Find where the given text appears and provide that cell's center as (X, Y) coordinate. 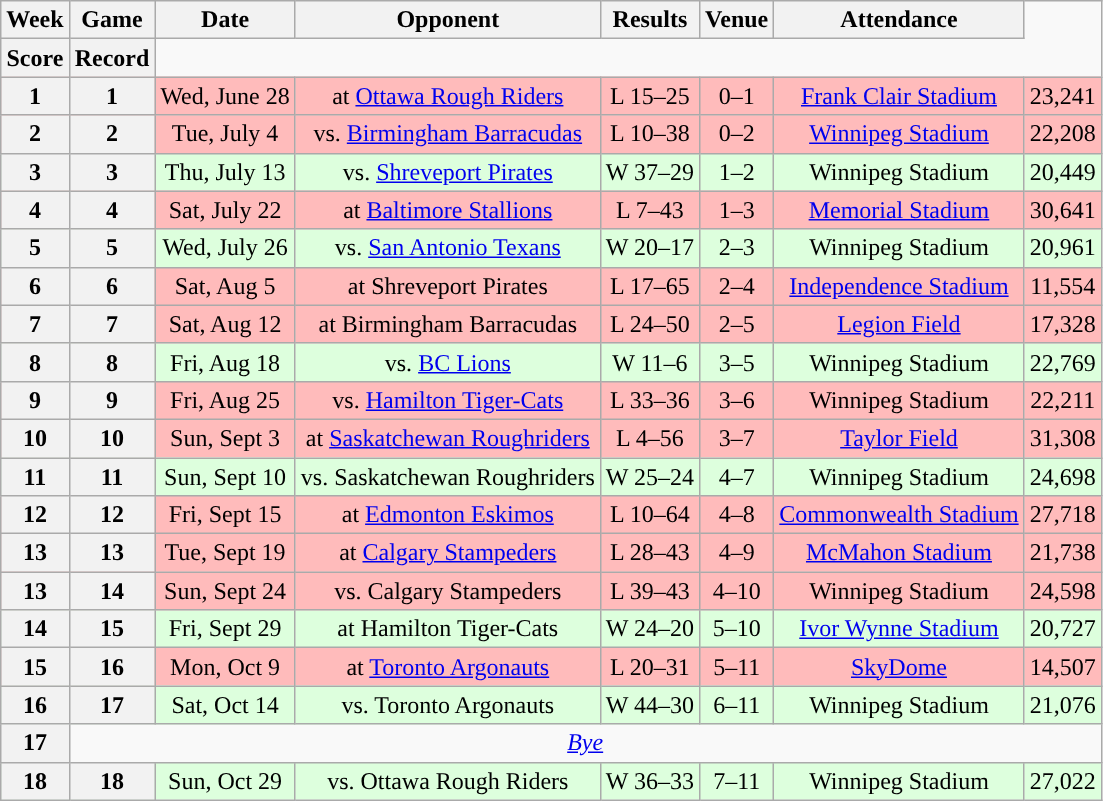
22,769 (1062, 362)
L 28–43 (650, 553)
0–2 (737, 134)
20,449 (1062, 172)
Record (112, 58)
Mon, Oct 9 (225, 667)
at Hamilton Tiger-Cats (448, 629)
Sun, Sept 3 (225, 438)
at Toronto Argonauts (448, 667)
Attendance (899, 20)
7–11 (737, 781)
4–10 (737, 591)
L 4–56 (650, 438)
Frank Clair Stadium (899, 96)
Week (35, 20)
W 36–33 (650, 781)
Independence Stadium (899, 286)
vs. Ottawa Rough Riders (448, 781)
2–4 (737, 286)
Venue (737, 20)
Wed, July 26 (225, 248)
L 10–64 (650, 515)
17,328 (1062, 324)
Results (650, 20)
23,241 (1062, 96)
L 17–65 (650, 286)
Commonwealth Stadium (899, 515)
2–5 (737, 324)
24,598 (1062, 591)
20,961 (1062, 248)
W 37–29 (650, 172)
Fri, Aug 18 (225, 362)
21,076 (1062, 705)
1–3 (737, 210)
Thu, July 13 (225, 172)
at Calgary Stampeders (448, 553)
Legion Field (899, 324)
Fri, Sept 29 (225, 629)
at Edmonton Eskimos (448, 515)
at Ottawa Rough Riders (448, 96)
22,211 (1062, 400)
20,727 (1062, 629)
Tue, Sept 19 (225, 553)
L 39–43 (650, 591)
vs. San Antonio Texans (448, 248)
Date (225, 20)
14,507 (1062, 667)
22,208 (1062, 134)
vs. BC Lions (448, 362)
Sat, July 22 (225, 210)
24,698 (1062, 477)
L 24–50 (650, 324)
11,554 (1062, 286)
21,738 (1062, 553)
W 25–24 (650, 477)
Opponent (448, 20)
Sat, Oct 14 (225, 705)
5–10 (737, 629)
Taylor Field (899, 438)
vs. Toronto Argonauts (448, 705)
W 20–17 (650, 248)
31,308 (1062, 438)
3–7 (737, 438)
L 7–43 (650, 210)
at Saskatchewan Roughriders (448, 438)
Sun, Sept 10 (225, 477)
vs. Shreveport Pirates (448, 172)
4–8 (737, 515)
Sat, Aug 12 (225, 324)
Tue, July 4 (225, 134)
Sat, Aug 5 (225, 286)
Fri, Sept 15 (225, 515)
Wed, June 28 (225, 96)
3–6 (737, 400)
Fri, Aug 25 (225, 400)
6–11 (737, 705)
Sun, Oct 29 (225, 781)
Game (112, 20)
Memorial Stadium (899, 210)
McMahon Stadium (899, 553)
30,641 (1062, 210)
4–9 (737, 553)
Bye (585, 743)
4–7 (737, 477)
SkyDome (899, 667)
vs. Calgary Stampeders (448, 591)
27,022 (1062, 781)
L 33–36 (650, 400)
vs. Saskatchewan Roughriders (448, 477)
L 15–25 (650, 96)
vs. Hamilton Tiger-Cats (448, 400)
L 20–31 (650, 667)
W 24–20 (650, 629)
vs. Birmingham Barracudas (448, 134)
W 44–30 (650, 705)
27,718 (1062, 515)
3–5 (737, 362)
L 10–38 (650, 134)
1–2 (737, 172)
Sun, Sept 24 (225, 591)
5–11 (737, 667)
W 11–6 (650, 362)
at Birmingham Barracudas (448, 324)
Ivor Wynne Stadium (899, 629)
at Baltimore Stallions (448, 210)
2–3 (737, 248)
at Shreveport Pirates (448, 286)
Score (35, 58)
0–1 (737, 96)
